Return the [x, y] coordinate for the center point of the cell that contains the specified text.  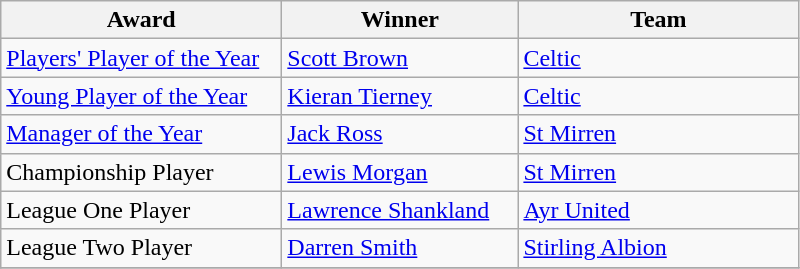
Kieran Tierney [400, 96]
League One Player [142, 210]
Manager of the Year [142, 134]
Scott Brown [400, 58]
Championship Player [142, 172]
Jack Ross [400, 134]
Stirling Albion [658, 248]
Darren Smith [400, 248]
Lewis Morgan [400, 172]
Lawrence Shankland [400, 210]
Players' Player of the Year [142, 58]
Young Player of the Year [142, 96]
Team [658, 20]
League Two Player [142, 248]
Winner [400, 20]
Ayr United [658, 210]
Award [142, 20]
